Locate the cell with the specified text and output its (x, y) center coordinate. 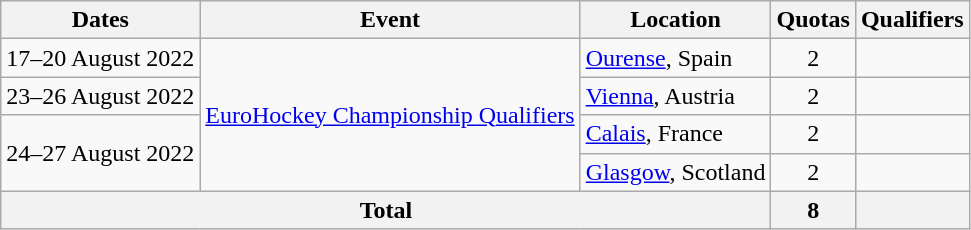
24–27 August 2022 (100, 153)
Quotas (813, 20)
EuroHockey Championship Qualifiers (390, 115)
Qualifiers (912, 20)
8 (813, 210)
17–20 August 2022 (100, 58)
Dates (100, 20)
Event (390, 20)
23–26 August 2022 (100, 96)
Total (386, 210)
Glasgow, Scotland (676, 172)
Vienna, Austria (676, 96)
Ourense, Spain (676, 58)
Calais, France (676, 134)
Location (676, 20)
